Scan for the cell matching the given text and deliver its [X, Y] coordinate at center. 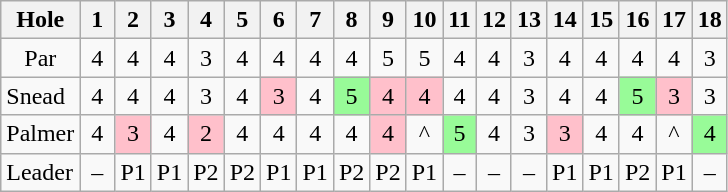
10 [424, 20]
1 [98, 20]
6 [279, 20]
12 [494, 20]
Par [40, 58]
13 [528, 20]
11 [460, 20]
Leader [40, 172]
7 [315, 20]
15 [601, 20]
18 [710, 20]
14 [565, 20]
16 [637, 20]
9 [388, 20]
Palmer [40, 134]
Snead [40, 96]
8 [351, 20]
17 [674, 20]
Hole [40, 20]
